Locate the cell with the specified text and output its (x, y) center coordinate. 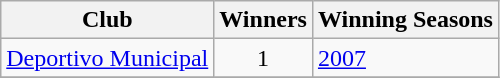
Club (108, 20)
2007 (405, 58)
Winning Seasons (405, 20)
1 (264, 58)
Winners (264, 20)
Deportivo Municipal (108, 58)
